Determine the [X, Y] coordinate at the center of the cell enclosing the given text.  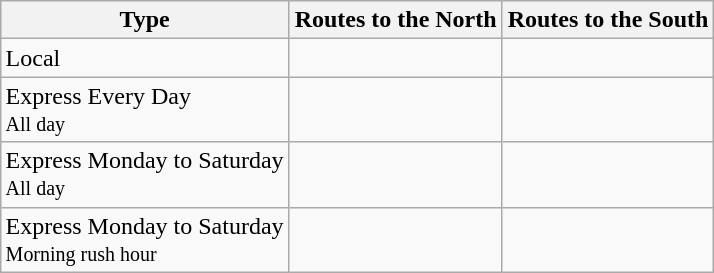
Type [144, 20]
Routes to the South [608, 20]
Express Monday to Saturday All day [144, 174]
Express Every Day All day [144, 110]
Express Monday to Saturday Morning rush hour [144, 240]
Routes to the North [396, 20]
Local [144, 58]
